Find where the given text appears and provide that cell's center as [X, Y] coordinate. 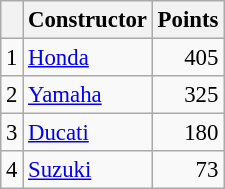
1 [12, 58]
Honda [88, 58]
73 [188, 170]
4 [12, 170]
2 [12, 95]
Constructor [88, 20]
180 [188, 133]
405 [188, 58]
Yamaha [88, 95]
Suzuki [88, 170]
Ducati [88, 133]
325 [188, 95]
Points [188, 20]
3 [12, 133]
